Detect which cell encompasses the target text, then output its [x, y] center coordinate. 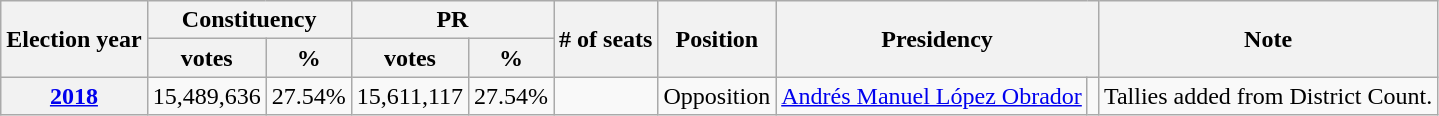
Andrés Manuel López Obrador [932, 96]
PR [452, 20]
Presidency [938, 39]
Opposition [717, 96]
15,611,117 [410, 96]
Tallies added from District Count. [1268, 96]
15,489,636 [206, 96]
2018 [74, 96]
Note [1268, 39]
Constituency [249, 20]
Election year [74, 39]
Position [717, 39]
# of seats [606, 39]
